Capture the cell that displays the provided text and extract its (x, y) central coordinate. 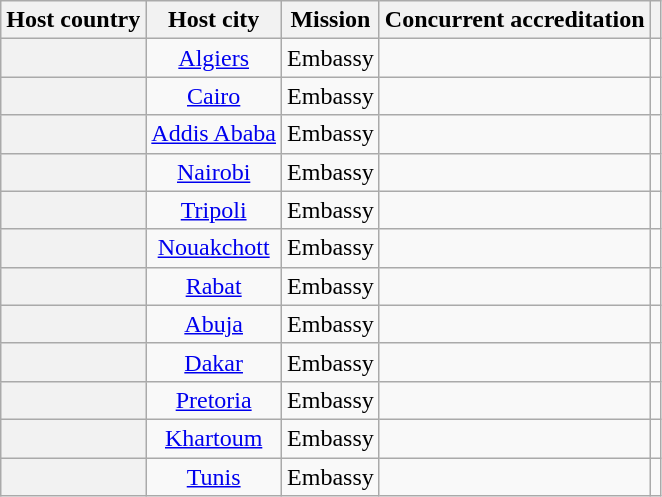
Concurrent accreditation (514, 20)
Tunis (214, 477)
Cairo (214, 96)
Rabat (214, 286)
Tripoli (214, 210)
Addis Ababa (214, 134)
Abuja (214, 324)
Algiers (214, 58)
Mission (331, 20)
Dakar (214, 362)
Nairobi (214, 172)
Pretoria (214, 400)
Khartoum (214, 438)
Nouakchott (214, 248)
Host city (214, 20)
Host country (74, 20)
